Search for the cell housing the specified text and yield its (x, y) center coordinate. 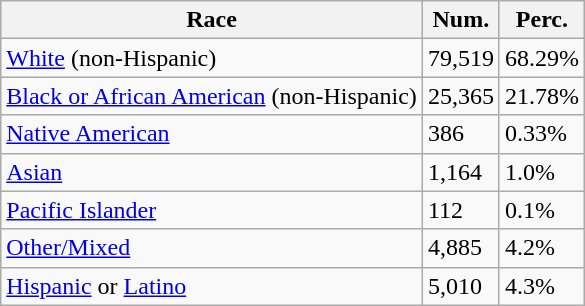
21.78% (542, 96)
1.0% (542, 172)
Native American (212, 134)
4.2% (542, 248)
White (non-Hispanic) (212, 58)
79,519 (460, 58)
112 (460, 210)
68.29% (542, 58)
Num. (460, 20)
4,885 (460, 248)
0.33% (542, 134)
Hispanic or Latino (212, 286)
4.3% (542, 286)
Asian (212, 172)
Other/Mixed (212, 248)
0.1% (542, 210)
Perc. (542, 20)
5,010 (460, 286)
Black or African American (non-Hispanic) (212, 96)
386 (460, 134)
1,164 (460, 172)
Race (212, 20)
Pacific Islander (212, 210)
25,365 (460, 96)
